Scan for the cell matching the given text and deliver its (x, y) coordinate at center. 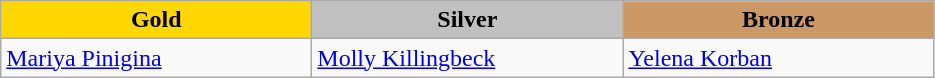
Silver (468, 20)
Mariya Pinigina (156, 58)
Bronze (778, 20)
Yelena Korban (778, 58)
Molly Killingbeck (468, 58)
Gold (156, 20)
